Return (x, y) of the center of cell containing provided text 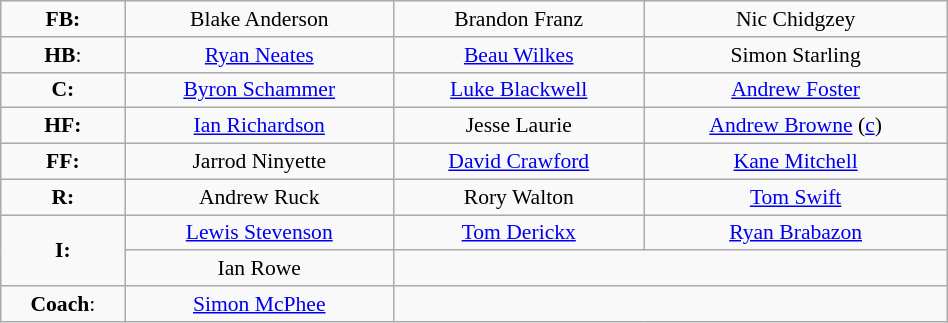
HB: (63, 55)
R: (63, 197)
Andrew Browne (c) (796, 126)
Tom Swift (796, 197)
Byron Schammer (259, 90)
FF: (63, 162)
C: (63, 90)
Luke Blackwell (518, 90)
I: (63, 250)
FB: (63, 19)
Coach: (63, 304)
David Crawford (518, 162)
Jesse Laurie (518, 126)
Ian Richardson (259, 126)
Rory Walton (518, 197)
Beau Wilkes (518, 55)
Blake Anderson (259, 19)
Ryan Brabazon (796, 233)
Lewis Stevenson (259, 233)
Simon McPhee (259, 304)
Kane Mitchell (796, 162)
HF: (63, 126)
Ian Rowe (259, 269)
Andrew Ruck (259, 197)
Nic Chidgzey (796, 19)
Brandon Franz (518, 19)
Jarrod Ninyette (259, 162)
Ryan Neates (259, 55)
Tom Derickx (518, 233)
Andrew Foster (796, 90)
Simon Starling (796, 55)
